Find where the given text appears and provide that cell's center as (x, y) coordinate. 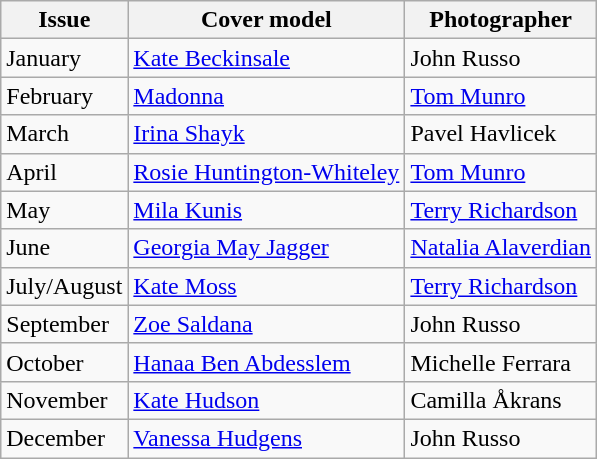
November (64, 400)
April (64, 172)
January (64, 58)
May (64, 210)
Hanaa Ben Abdesslem (266, 362)
February (64, 96)
July/August (64, 286)
October (64, 362)
Madonna (266, 96)
Georgia May Jagger (266, 248)
Camilla Åkrans (501, 400)
Natalia Alaverdian (501, 248)
September (64, 324)
December (64, 438)
Kate Hudson (266, 400)
Cover model (266, 20)
Kate Beckinsale (266, 58)
Photographer (501, 20)
Rosie Huntington-Whiteley (266, 172)
Irina Shayk (266, 134)
Michelle Ferrara (501, 362)
Zoe Saldana (266, 324)
Pavel Havlicek (501, 134)
March (64, 134)
Vanessa Hudgens (266, 438)
Mila Kunis (266, 210)
Kate Moss (266, 286)
Issue (64, 20)
June (64, 248)
